Locate the cell with the specified text and output its [X, Y] center coordinate. 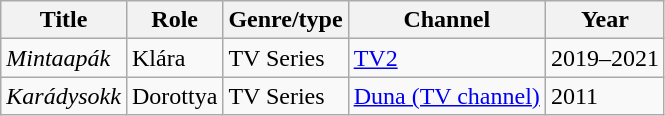
Karádysokk [64, 96]
Title [64, 20]
Dorottya [174, 96]
2019–2021 [604, 58]
Mintaapák [64, 58]
Channel [446, 20]
Genre/type [286, 20]
Duna (TV channel) [446, 96]
Year [604, 20]
2011 [604, 96]
Role [174, 20]
TV2 [446, 58]
Klára [174, 58]
